Determine the (x, y) coordinate at the center of the cell enclosing the given text.  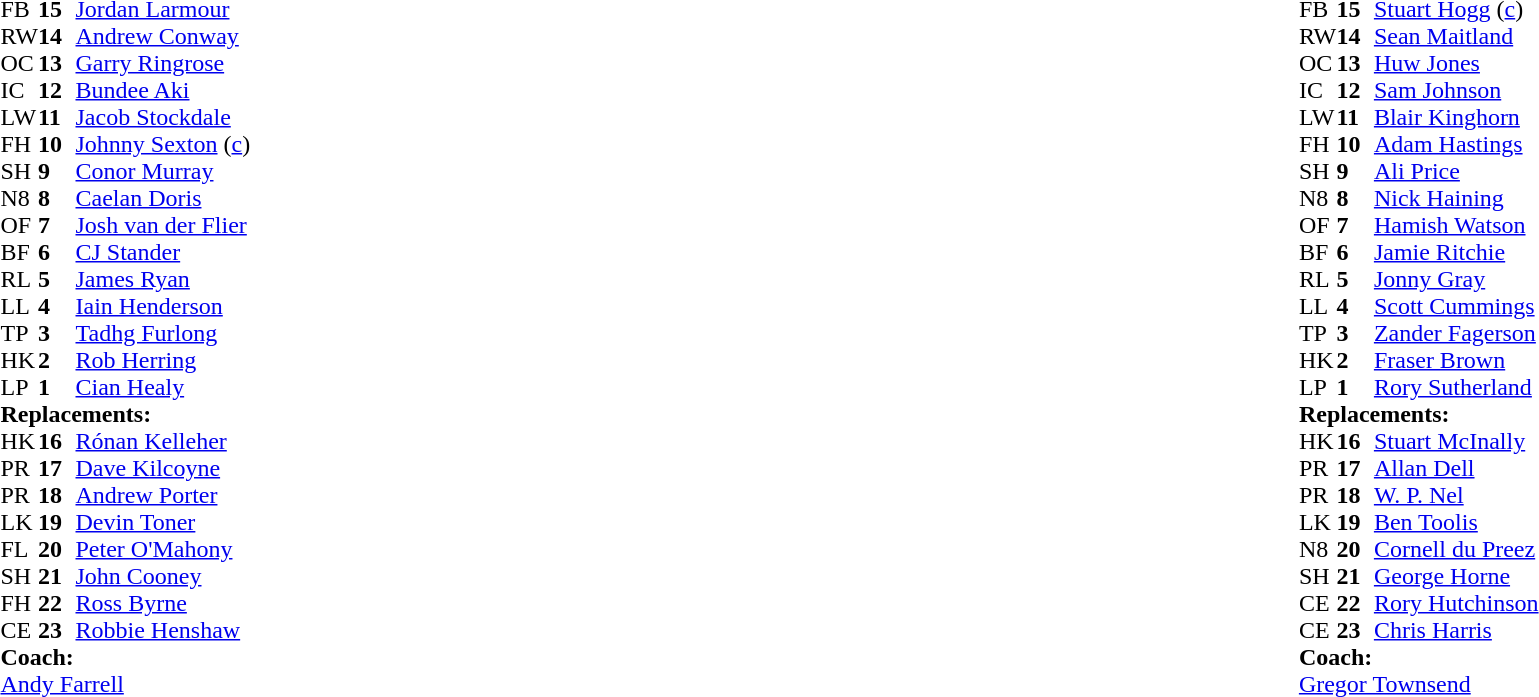
George Horne (1456, 576)
Peter O'Mahony (164, 550)
Stuart McInally (1456, 442)
Johnny Sexton (c) (164, 144)
Rory Hutchinson (1456, 604)
Sam Johnson (1456, 90)
Conor Murray (164, 172)
Nick Haining (1456, 198)
Fraser Brown (1456, 360)
Tadhg Furlong (164, 334)
Dave Kilcoyne (164, 468)
Jamie Ritchie (1456, 252)
Garry Ringrose (164, 64)
Jonny Gray (1456, 280)
Scott Cummings (1456, 306)
Hamish Watson (1456, 226)
Robbie Henshaw (164, 630)
Andy Farrell (125, 684)
Gregor Townsend (1419, 684)
John Cooney (164, 576)
Cian Healy (164, 388)
Zander Fagerson (1456, 334)
Blair Kinghorn (1456, 118)
Adam Hastings (1456, 144)
Andrew Conway (164, 36)
Ali Price (1456, 172)
FL (19, 550)
Jacob Stockdale (164, 118)
W. P. Nel (1456, 496)
Ben Toolis (1456, 522)
Ross Byrne (164, 604)
Huw Jones (1456, 64)
Rob Herring (164, 360)
Caelan Doris (164, 198)
Allan Dell (1456, 468)
Iain Henderson (164, 306)
Andrew Porter (164, 496)
Bundee Aki (164, 90)
Sean Maitland (1456, 36)
Rónan Kelleher (164, 442)
Josh van der Flier (164, 226)
Cornell du Preez (1456, 550)
CJ Stander (164, 252)
Chris Harris (1456, 630)
Rory Sutherland (1456, 388)
James Ryan (164, 280)
Devin Toner (164, 522)
